Return the (x, y) coordinate for the center point of the cell that contains the specified text.  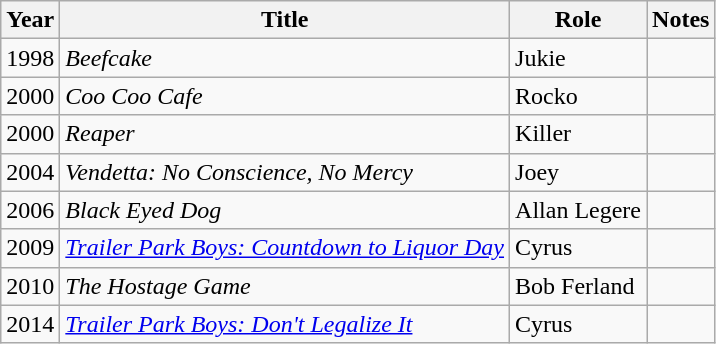
Vendetta: No Conscience, No Mercy (285, 172)
Coo Coo Cafe (285, 96)
Title (285, 20)
Trailer Park Boys: Don't Legalize It (285, 324)
Allan Legere (578, 210)
Joey (578, 172)
Black Eyed Dog (285, 210)
Notes (681, 20)
Year (30, 20)
2010 (30, 286)
Role (578, 20)
Bob Ferland (578, 286)
2009 (30, 248)
Killer (578, 134)
Rocko (578, 96)
2006 (30, 210)
The Hostage Game (285, 286)
Jukie (578, 58)
1998 (30, 58)
2004 (30, 172)
Reaper (285, 134)
Trailer Park Boys: Countdown to Liquor Day (285, 248)
2014 (30, 324)
Beefcake (285, 58)
